Return [x, y] of the center of cell containing provided text 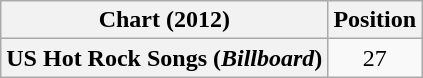
Position [375, 20]
Chart (2012) [164, 20]
27 [375, 58]
US Hot Rock Songs (Billboard) [164, 58]
